Identify which cell holds the provided text, then report its (x, y) central coordinate. 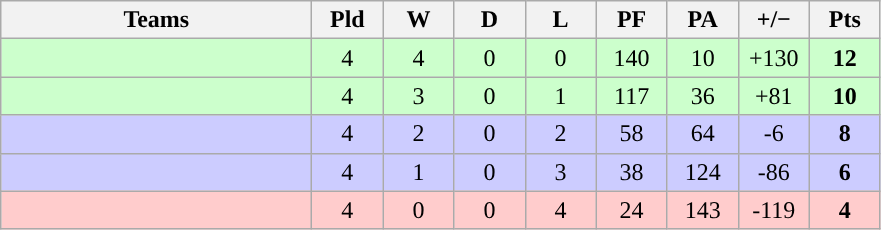
+/− (774, 20)
8 (844, 134)
12 (844, 58)
140 (632, 58)
PA (702, 20)
64 (702, 134)
117 (632, 96)
PF (632, 20)
Pld (348, 20)
+81 (774, 96)
D (490, 20)
58 (632, 134)
143 (702, 210)
38 (632, 172)
36 (702, 96)
L (560, 20)
-6 (774, 134)
124 (702, 172)
-86 (774, 172)
Teams (156, 20)
-119 (774, 210)
Pts (844, 20)
+130 (774, 58)
W (418, 20)
24 (632, 210)
6 (844, 172)
